Return [X, Y] of the center of cell containing provided text 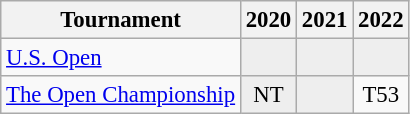
2020 [268, 20]
2022 [381, 20]
NT [268, 95]
U.S. Open [121, 58]
The Open Championship [121, 95]
T53 [381, 95]
Tournament [121, 20]
2021 [325, 20]
